Return [x, y] of the center of cell containing provided text 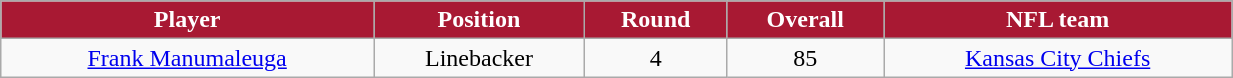
Linebacker [480, 58]
Kansas City Chiefs [1058, 58]
Position [480, 20]
4 [656, 58]
Player [188, 20]
Overall [806, 20]
85 [806, 58]
Frank Manumaleuga [188, 58]
Round [656, 20]
NFL team [1058, 20]
